Return the [X, Y] coordinate for the center point of the cell that contains the specified text.  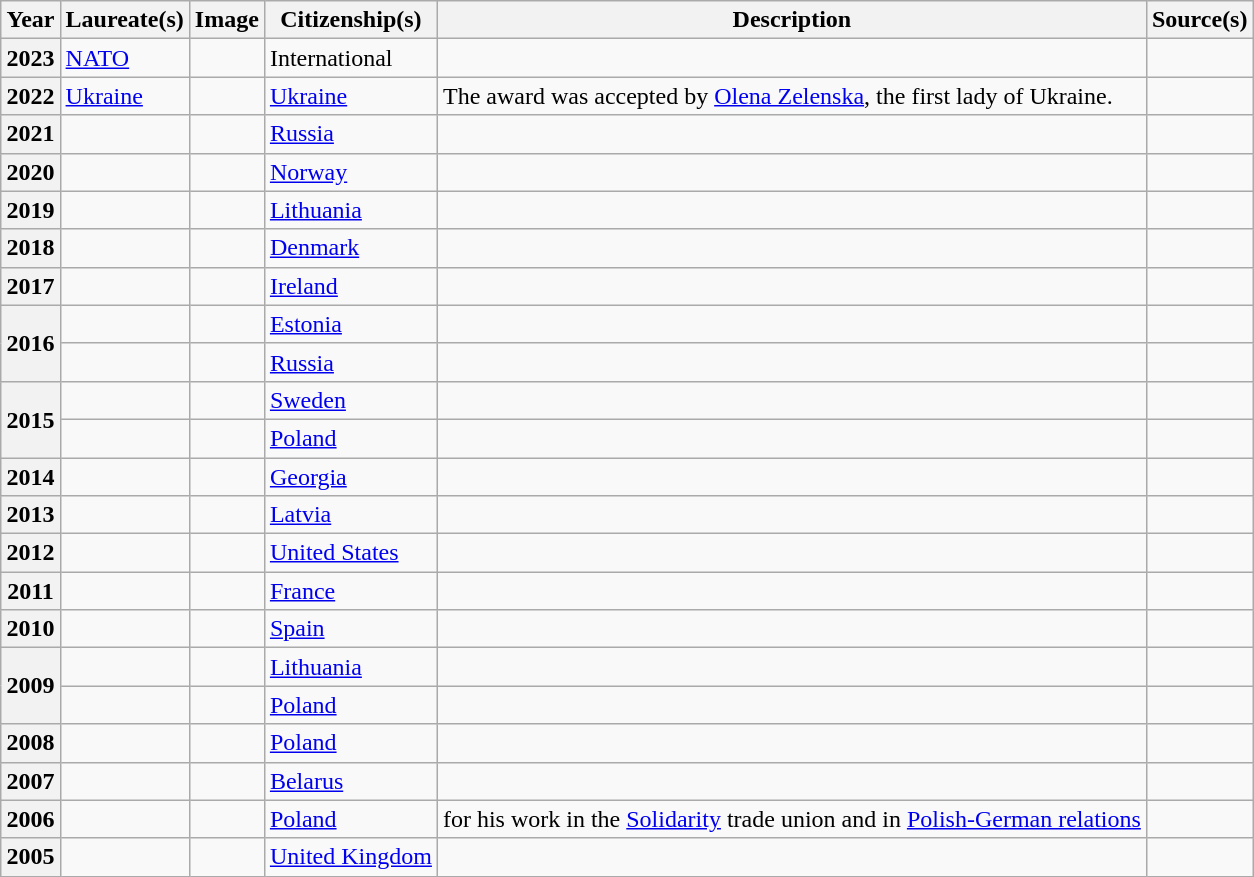
Latvia [350, 515]
for his work in the Solidarity trade union and in Polish-German relations [792, 819]
2015 [30, 419]
2020 [30, 172]
2016 [30, 343]
The award was accepted by Olena Zelenska, the first lady of Ukraine. [792, 96]
International [350, 58]
2023 [30, 58]
2005 [30, 857]
2013 [30, 515]
Spain [350, 629]
Description [792, 20]
2021 [30, 134]
Ireland [350, 286]
2010 [30, 629]
2017 [30, 286]
Source(s) [1200, 20]
2011 [30, 591]
2009 [30, 686]
Denmark [350, 248]
Estonia [350, 324]
2014 [30, 477]
Belarus [350, 781]
Image [226, 20]
Citizenship(s) [350, 20]
France [350, 591]
Norway [350, 172]
2007 [30, 781]
2022 [30, 96]
Year [30, 20]
2018 [30, 248]
Sweden [350, 400]
2006 [30, 819]
2019 [30, 210]
2008 [30, 743]
Georgia [350, 477]
United States [350, 553]
United Kingdom [350, 857]
NATO [124, 58]
2012 [30, 553]
Laureate(s) [124, 20]
